Output the (x, y) coordinate of the center of the cell containing the given text.  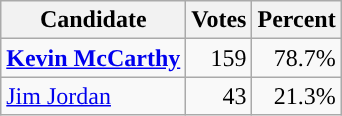
159 (219, 58)
Votes (219, 20)
21.3% (296, 96)
43 (219, 96)
78.7% (296, 58)
Kevin McCarthy (94, 58)
Jim Jordan (94, 96)
Candidate (94, 20)
Percent (296, 20)
